Search for the cell housing the specified text and yield its [x, y] center coordinate. 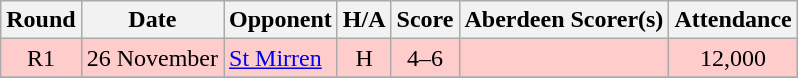
12,000 [733, 58]
Score [425, 20]
R1 [41, 58]
4–6 [425, 58]
Aberdeen Scorer(s) [564, 20]
Date [152, 20]
H [364, 58]
Opponent [281, 20]
26 November [152, 58]
St Mirren [281, 58]
H/A [364, 20]
Round [41, 20]
Attendance [733, 20]
